Return the [X, Y] coordinate for the center point of the cell that contains the specified text.  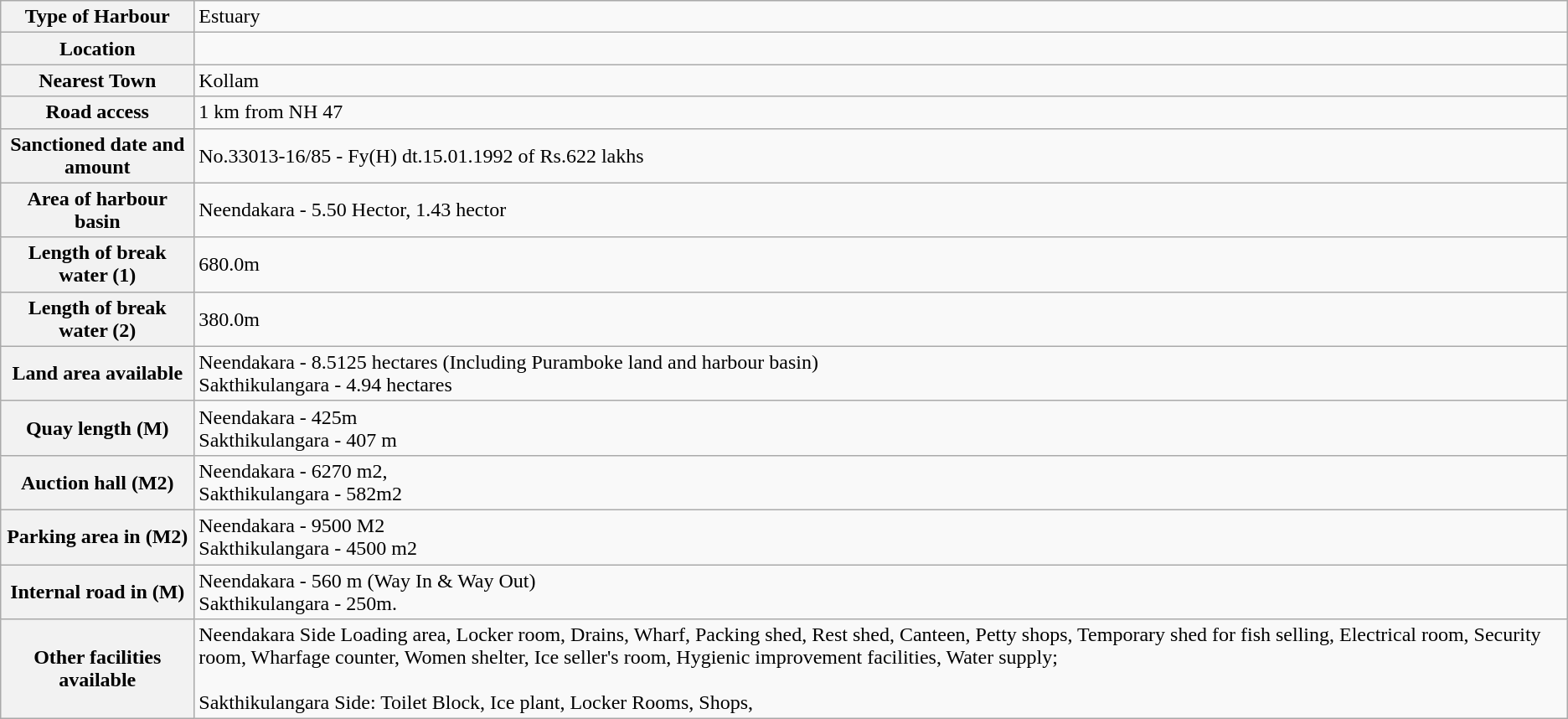
680.0m [881, 265]
Other facilities available [97, 669]
Quay length (M) [97, 427]
Neendakara - 560 m (Way In & Way Out) Sakthikulangara - 250m. [881, 592]
Length of break water (2) [97, 318]
380.0m [881, 318]
Parking area in (M2) [97, 536]
Road access [97, 112]
Sanctioned date and amount [97, 156]
Internal road in (M) [97, 592]
Location [97, 49]
Auction hall (M2) [97, 483]
Estuary [881, 17]
Kollam [881, 80]
Neendakara - 6270 m2, Sakthikulangara - 582m2 [881, 483]
Type of Harbour [97, 17]
1 km from NH 47 [881, 112]
Neendakara - 9500 M2Sakthikulangara - 4500 m2 [881, 536]
Length of break water (1) [97, 265]
Neendakara - 5.50 Hector, 1.43 hector [881, 209]
Neendakara - 425m Sakthikulangara - 407 m [881, 427]
Area of harbour basin [97, 209]
Land area available [97, 374]
No.33013-16/85 - Fy(H) dt.15.01.1992 of Rs.622 lakhs [881, 156]
Nearest Town [97, 80]
Neendakara - 8.5125 hectares (Including Puramboke land and harbour basin)Sakthikulangara - 4.94 hectares [881, 374]
